Return [x, y] of the center of cell containing provided text 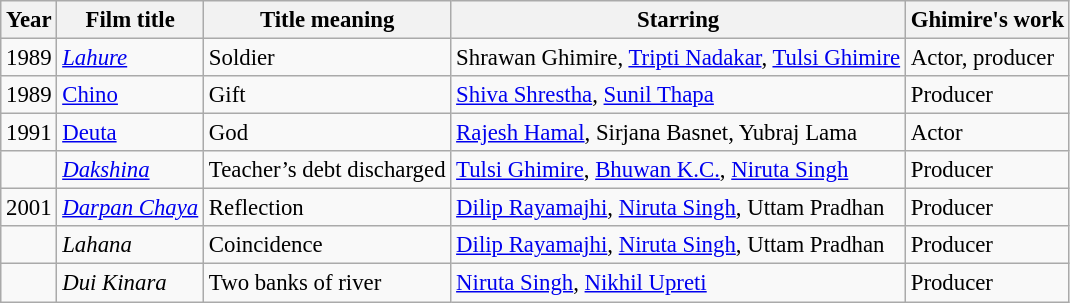
Dui Kinara [130, 283]
Year [29, 20]
Reflection [328, 208]
Lahana [130, 245]
Actor [987, 133]
Shrawan Ghimire, Tripti Nadakar, Tulsi Ghimire [678, 58]
Darpan Chaya [130, 208]
Title meaning [328, 20]
Gift [328, 95]
Two banks of river [328, 283]
Deuta [130, 133]
Teacher’s debt discharged [328, 170]
Soldier [328, 58]
Shiva Shrestha, Sunil Thapa [678, 95]
Lahure [130, 58]
Film title [130, 20]
1991 [29, 133]
Niruta Singh, Nikhil Upreti [678, 283]
God [328, 133]
Actor, producer [987, 58]
Tulsi Ghimire, Bhuwan K.C., Niruta Singh [678, 170]
2001 [29, 208]
Coincidence [328, 245]
Chino [130, 95]
Ghimire's work [987, 20]
Starring [678, 20]
Rajesh Hamal, Sirjana Basnet, Yubraj Lama [678, 133]
Dakshina [130, 170]
